Locate the cell with the specified text and output its (X, Y) center coordinate. 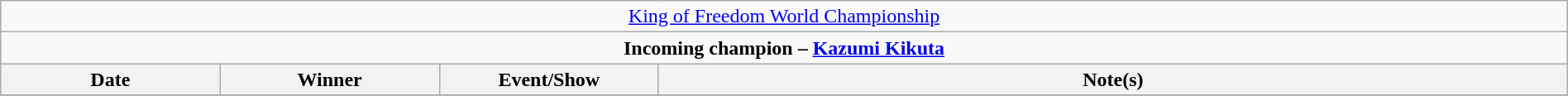
King of Freedom World Championship (784, 17)
Winner (329, 79)
Date (111, 79)
Incoming champion – Kazumi Kikuta (784, 48)
Note(s) (1113, 79)
Event/Show (549, 79)
